Return the (x, y) coordinate for the center point of the cell that contains the specified text.  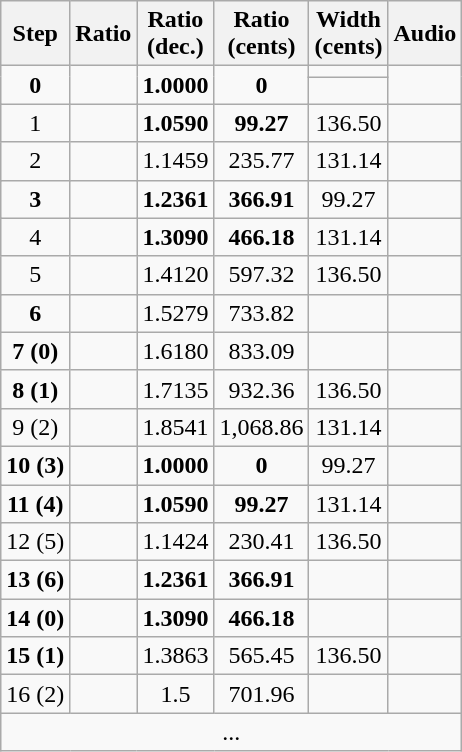
1.4120 (176, 275)
Step (36, 34)
1.7135 (176, 389)
1.5279 (176, 313)
1.1424 (176, 542)
5 (36, 275)
13 (6) (36, 580)
235.77 (262, 161)
2 (36, 161)
3 (36, 199)
1.5 (176, 694)
4 (36, 237)
1.6180 (176, 351)
8 (1) (36, 389)
12 (5) (36, 542)
733.82 (262, 313)
1.1459 (176, 161)
833.09 (262, 351)
11 (4) (36, 503)
9 (2) (36, 427)
1 (36, 123)
1.8541 (176, 427)
... (232, 732)
Ratio(dec.) (176, 34)
10 (3) (36, 465)
1,068.86 (262, 427)
Ratio (104, 34)
701.96 (262, 694)
Audio (425, 34)
932.36 (262, 389)
Ratio(cents) (262, 34)
597.32 (262, 275)
6 (36, 313)
7 (0) (36, 351)
15 (1) (36, 656)
14 (0) (36, 618)
Width(cents) (348, 34)
1.3863 (176, 656)
230.41 (262, 542)
16 (2) (36, 694)
565.45 (262, 656)
